For the text-containing cell, return its midpoint in [X, Y] coordinate format. 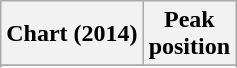
Peakposition [189, 34]
Chart (2014) [72, 34]
